Scan for the cell matching the given text and deliver its [x, y] coordinate at center. 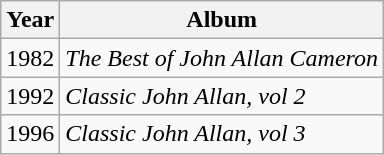
1982 [30, 58]
Year [30, 20]
1992 [30, 96]
The Best of John Allan Cameron [222, 58]
Classic John Allan, vol 3 [222, 134]
Classic John Allan, vol 2 [222, 96]
1996 [30, 134]
Album [222, 20]
